Provide the (X, Y) coordinate of the cell's center where the given text is located.  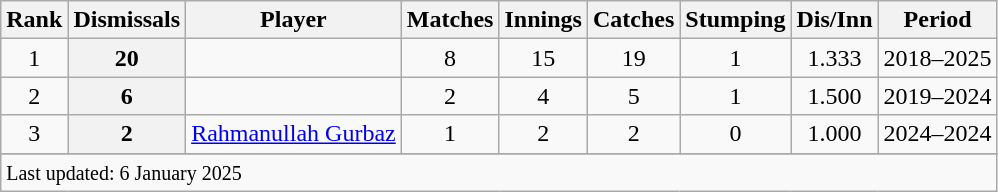
Catches (633, 20)
Player (294, 20)
Stumping (736, 20)
Rahmanullah Gurbaz (294, 134)
0 (736, 134)
2019–2024 (938, 96)
19 (633, 58)
2018–2025 (938, 58)
1.000 (834, 134)
15 (543, 58)
Innings (543, 20)
Matches (450, 20)
Dis/Inn (834, 20)
8 (450, 58)
Last updated: 6 January 2025 (499, 172)
3 (34, 134)
Period (938, 20)
20 (127, 58)
1.500 (834, 96)
1.333 (834, 58)
Rank (34, 20)
6 (127, 96)
4 (543, 96)
Dismissals (127, 20)
2024–2024 (938, 134)
5 (633, 96)
